Determine the [x, y] coordinate at the center of the cell enclosing the given text.  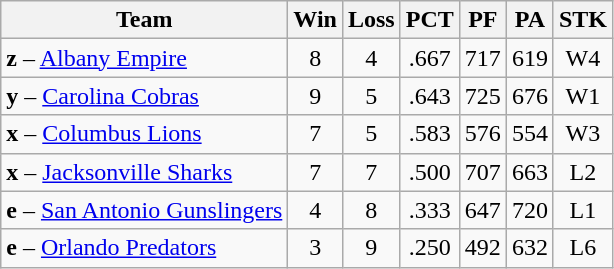
707 [482, 172]
e – San Antonio Gunslingers [144, 210]
x – Columbus Lions [144, 134]
632 [530, 248]
554 [530, 134]
619 [530, 58]
.250 [430, 248]
.333 [430, 210]
PF [482, 20]
717 [482, 58]
W1 [582, 96]
.500 [430, 172]
.667 [430, 58]
y – Carolina Cobras [144, 96]
W4 [582, 58]
725 [482, 96]
L2 [582, 172]
Win [316, 20]
3 [316, 248]
L1 [582, 210]
.583 [430, 134]
z – Albany Empire [144, 58]
Loss [371, 20]
PA [530, 20]
720 [530, 210]
x – Jacksonville Sharks [144, 172]
.643 [430, 96]
W3 [582, 134]
492 [482, 248]
576 [482, 134]
PCT [430, 20]
e – Orlando Predators [144, 248]
647 [482, 210]
L6 [582, 248]
STK [582, 20]
676 [530, 96]
Team [144, 20]
663 [530, 172]
